Determine the (x, y) coordinate at the center of the cell enclosing the given text.  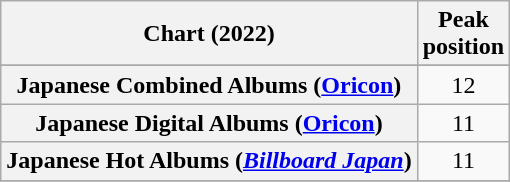
Chart (2022) (209, 34)
Japanese Digital Albums (Oricon) (209, 123)
Peakposition (463, 34)
Japanese Hot Albums (Billboard Japan) (209, 161)
Japanese Combined Albums (Oricon) (209, 85)
12 (463, 85)
